Pinpoint the cell where the given text exists, returning its (x, y) midpoint coordinate. 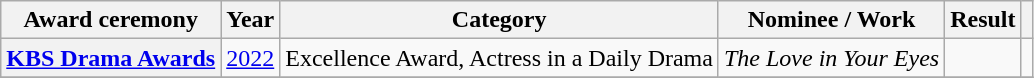
Award ceremony (111, 20)
The Love in Your Eyes (831, 58)
Excellence Award, Actress in a Daily Drama (500, 58)
Year (250, 20)
Category (500, 20)
KBS Drama Awards (111, 58)
Result (983, 20)
Nominee / Work (831, 20)
2022 (250, 58)
